Extract the (X, Y) coordinate from the center of the cell holding the provided text.  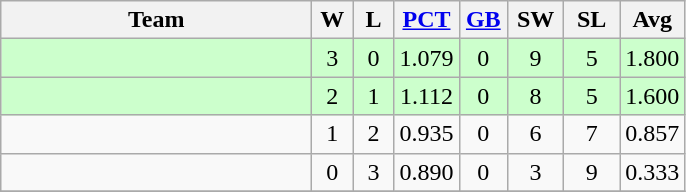
1.079 (426, 58)
Avg (652, 20)
Team (156, 20)
1.112 (426, 96)
6 (536, 134)
0.857 (652, 134)
7 (592, 134)
L (374, 20)
GB (484, 20)
1.600 (652, 96)
0.890 (426, 172)
PCT (426, 20)
0.333 (652, 172)
8 (536, 96)
W (332, 20)
1.800 (652, 58)
SW (536, 20)
SL (592, 20)
0.935 (426, 134)
